Output the [x, y] coordinate of the center of the cell containing the given text.  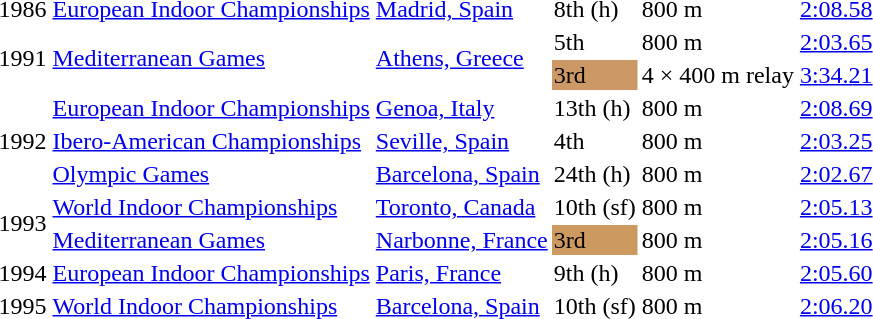
Genoa, Italy [462, 108]
World Indoor Championships [211, 207]
Narbonne, France [462, 240]
4 × 400 m relay [718, 75]
Seville, Spain [462, 141]
Paris, France [462, 273]
Athens, Greece [462, 58]
Olympic Games [211, 174]
10th (sf) [594, 207]
Toronto, Canada [462, 207]
24th (h) [594, 174]
Barcelona, Spain [462, 174]
5th [594, 42]
Ibero-American Championships [211, 141]
4th [594, 141]
9th (h) [594, 273]
13th (h) [594, 108]
